Identify which cell holds the provided text, then report its (x, y) central coordinate. 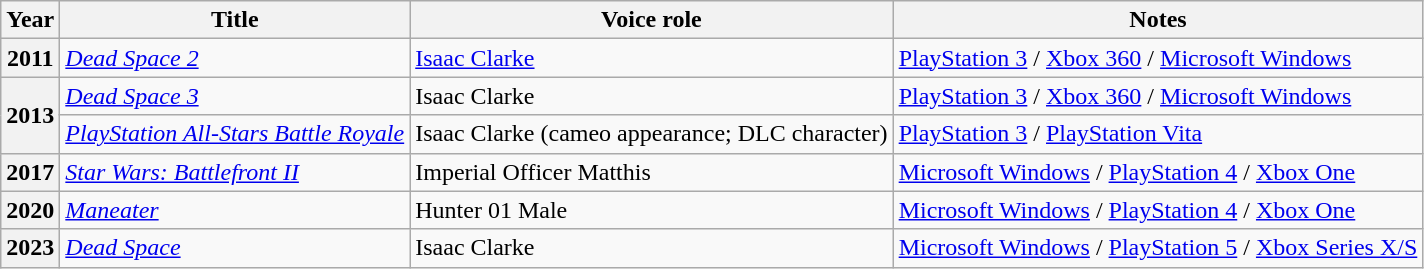
Year (30, 20)
Microsoft Windows / PlayStation 5 / Xbox Series X/S (1158, 248)
2020 (30, 210)
Maneater (235, 210)
2017 (30, 172)
Voice role (652, 20)
Star Wars: Battlefront II (235, 172)
PlayStation All-Stars Battle Royale (235, 134)
Title (235, 20)
2013 (30, 115)
PlayStation 3 / PlayStation Vita (1158, 134)
Notes (1158, 20)
2011 (30, 58)
Dead Space 2 (235, 58)
2023 (30, 248)
Dead Space (235, 248)
Imperial Officer Matthis (652, 172)
Isaac Clarke (cameo appearance; DLC character) (652, 134)
Hunter 01 Male (652, 210)
Dead Space 3 (235, 96)
